Scan for the cell matching the given text and deliver its [X, Y] coordinate at center. 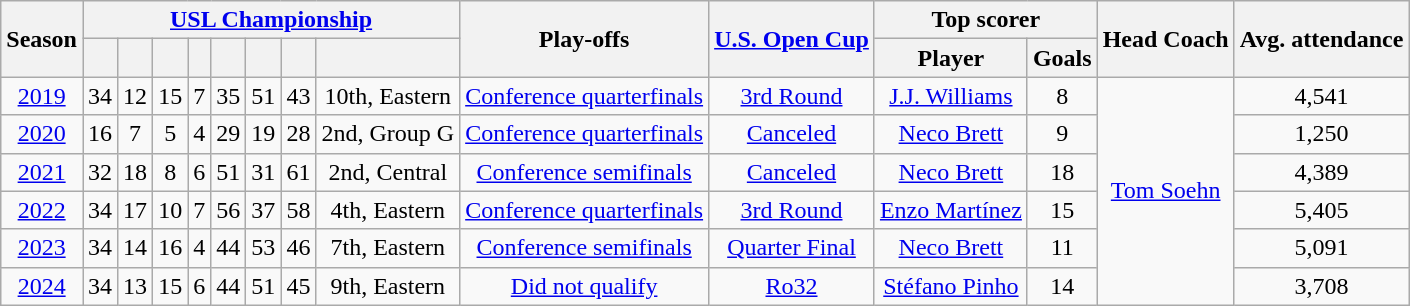
31 [264, 172]
5 [170, 134]
35 [228, 96]
58 [298, 210]
29 [228, 134]
9th, Eastern [388, 286]
46 [298, 248]
5,091 [1322, 248]
17 [136, 210]
U.S. Open Cup [792, 39]
28 [298, 134]
USL Championship [270, 20]
45 [298, 286]
32 [100, 172]
2019 [42, 96]
2022 [42, 210]
2023 [42, 248]
Goals [1062, 58]
2nd, Group G [388, 134]
7th, Eastern [388, 248]
43 [298, 96]
61 [298, 172]
J.J. Williams [950, 96]
Quarter Final [792, 248]
4th, Eastern [388, 210]
53 [264, 248]
13 [136, 286]
37 [264, 210]
2024 [42, 286]
Tom Soehn [1166, 191]
Top scorer [986, 20]
Player [950, 58]
Season [42, 39]
5,405 [1322, 210]
12 [136, 96]
Enzo Martínez [950, 210]
Head Coach [1166, 39]
4,389 [1322, 172]
1,250 [1322, 134]
2020 [42, 134]
Did not qualify [584, 286]
9 [1062, 134]
19 [264, 134]
Play-offs [584, 39]
Avg. attendance [1322, 39]
56 [228, 210]
2021 [42, 172]
2nd, Central [388, 172]
4,541 [1322, 96]
Ro32 [792, 286]
11 [1062, 248]
10th, Eastern [388, 96]
3,708 [1322, 286]
10 [170, 210]
Stéfano Pinho [950, 286]
